For the text-containing cell, return its midpoint in (X, Y) coordinate format. 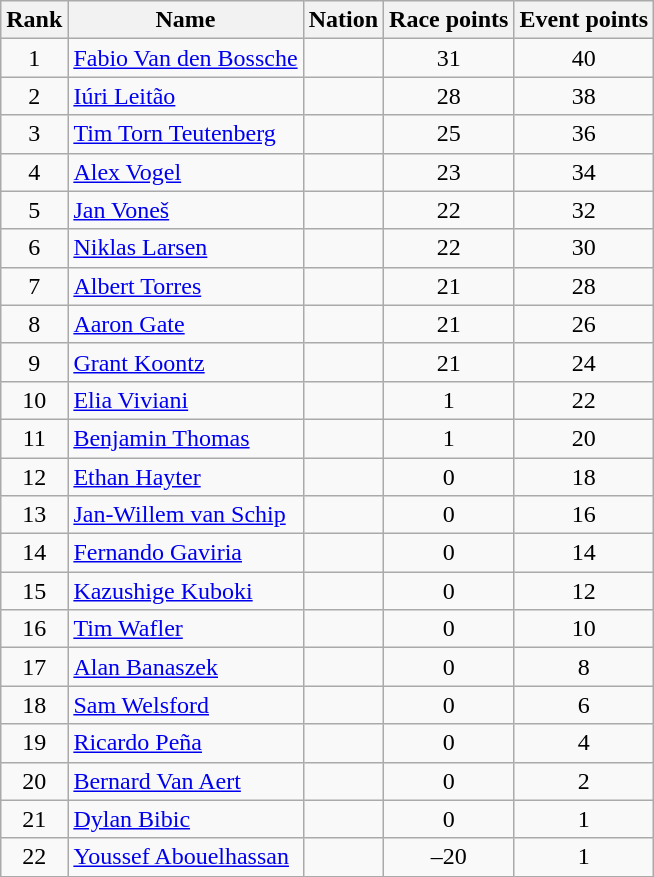
11 (34, 438)
Grant Koontz (186, 362)
–20 (449, 857)
23 (449, 172)
34 (584, 172)
Jan-Willem van Schip (186, 515)
15 (34, 591)
Benjamin Thomas (186, 438)
3 (34, 134)
Nation (343, 20)
Sam Welsford (186, 705)
Youssef Abouelhassan (186, 857)
5 (34, 210)
Kazushige Kuboki (186, 591)
Event points (584, 20)
19 (34, 743)
9 (34, 362)
Fernando Gaviria (186, 553)
25 (449, 134)
Tim Torn Teutenberg (186, 134)
Dylan Bibic (186, 819)
Bernard Van Aert (186, 781)
36 (584, 134)
Aaron Gate (186, 324)
17 (34, 667)
Elia Viviani (186, 400)
Rank (34, 20)
Iúri Leitão (186, 96)
13 (34, 515)
Niklas Larsen (186, 248)
40 (584, 58)
Ricardo Peña (186, 743)
38 (584, 96)
Albert Torres (186, 286)
Name (186, 20)
7 (34, 286)
24 (584, 362)
31 (449, 58)
26 (584, 324)
Ethan Hayter (186, 477)
Race points (449, 20)
Alex Vogel (186, 172)
32 (584, 210)
Tim Wafler (186, 629)
Alan Banaszek (186, 667)
Fabio Van den Bossche (186, 58)
Jan Voneš (186, 210)
30 (584, 248)
